Locate the cell with the specified text and output its (x, y) center coordinate. 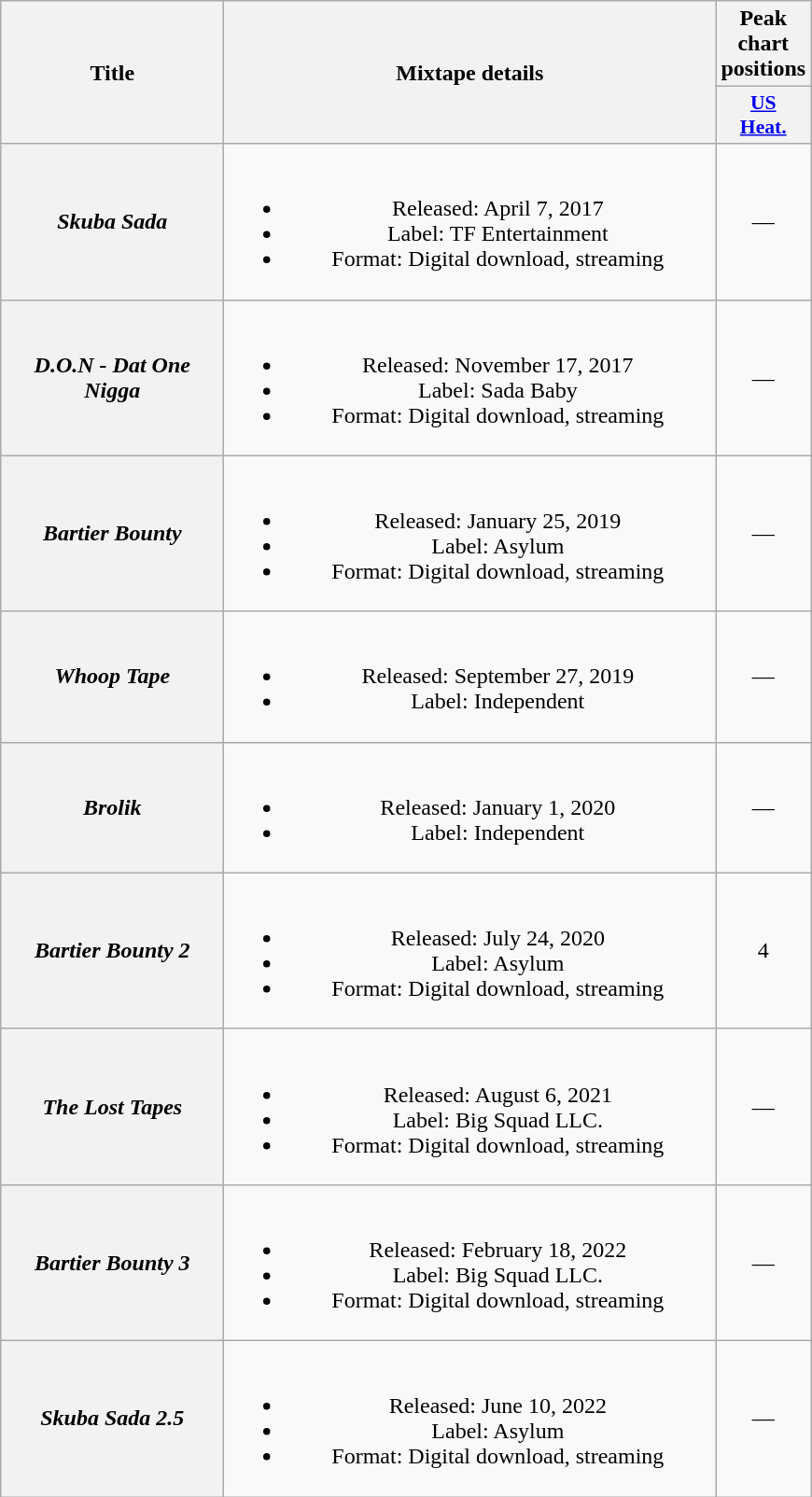
4 (763, 950)
Peak chart positions (763, 44)
Released: April 7, 2017Label: TF EntertainmentFormat: Digital download, streaming (470, 222)
Skuba Sada 2.5 (112, 1419)
Released: November 17, 2017Label: Sada BabyFormat: Digital download, streaming (470, 377)
Bartier Bounty 3 (112, 1262)
Bartier Bounty 2 (112, 950)
Released: January 25, 2019Label: AsylumFormat: Digital download, streaming (470, 534)
The Lost Tapes (112, 1107)
Whoop Tape (112, 677)
Brolik (112, 807)
USHeat. (763, 116)
Skuba Sada (112, 222)
Released: June 10, 2022Label: AsylumFormat: Digital download, streaming (470, 1419)
Released: August 6, 2021Label: Big Squad LLC.Format: Digital download, streaming (470, 1107)
Released: September 27, 2019Label: Independent (470, 677)
Title (112, 73)
D.O.N - Dat One Nigga (112, 377)
Released: January 1, 2020Label: Independent (470, 807)
Released: July 24, 2020Label: AsylumFormat: Digital download, streaming (470, 950)
Bartier Bounty (112, 534)
Mixtape details (470, 73)
Released: February 18, 2022Label: Big Squad LLC.Format: Digital download, streaming (470, 1262)
